Search for the cell housing the specified text and yield its (X, Y) center coordinate. 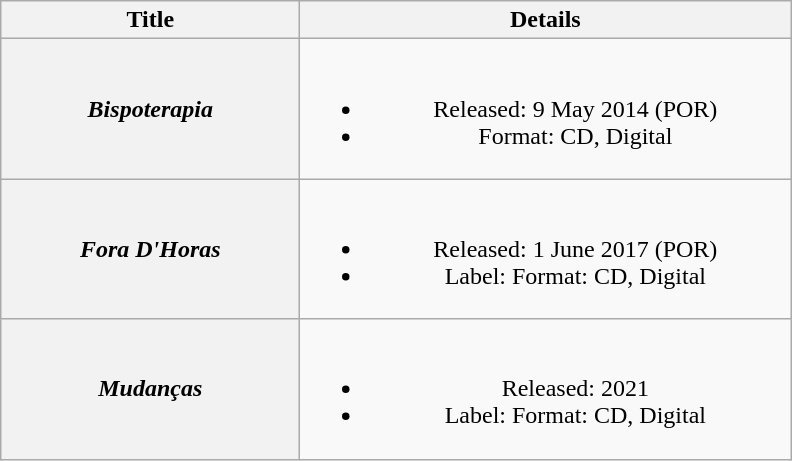
Released: 2021Label: Format: CD, Digital (546, 389)
Fora D'Horas (150, 249)
Title (150, 20)
Released: 9 May 2014 (POR)Format: CD, Digital (546, 109)
Bispoterapia (150, 109)
Details (546, 20)
Released: 1 June 2017 (POR)Label: Format: CD, Digital (546, 249)
Mudanças (150, 389)
